Detect which cell encompasses the target text, then output its (x, y) center coordinate. 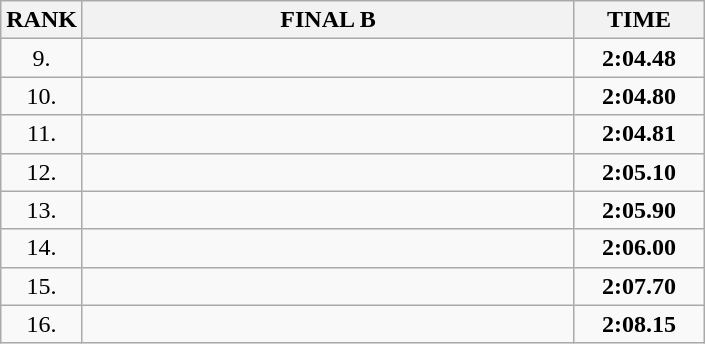
RANK (42, 20)
2:06.00 (640, 248)
FINAL B (328, 20)
2:04.81 (640, 134)
15. (42, 286)
2:05.90 (640, 210)
2:05.10 (640, 172)
2:08.15 (640, 324)
10. (42, 96)
9. (42, 58)
12. (42, 172)
2:07.70 (640, 286)
2:04.48 (640, 58)
16. (42, 324)
2:04.80 (640, 96)
TIME (640, 20)
14. (42, 248)
11. (42, 134)
13. (42, 210)
